Return [X, Y] of the center of cell containing provided text 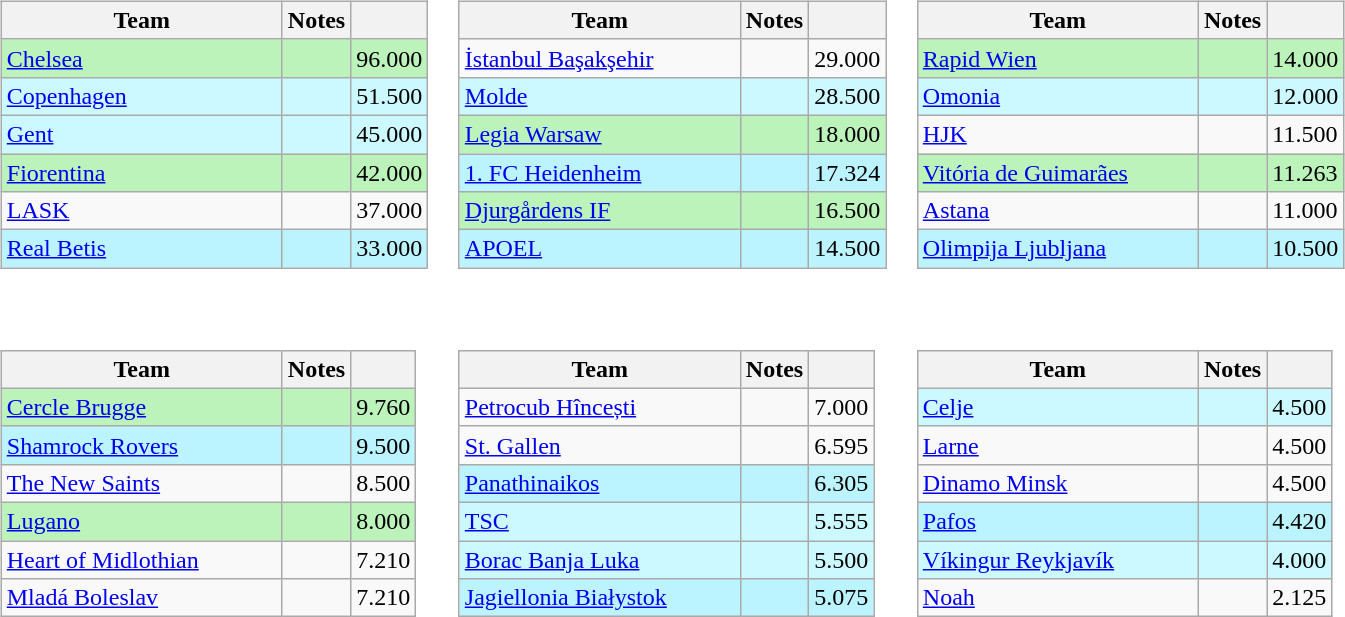
Panathinaikos [600, 483]
33.000 [390, 249]
14.000 [1306, 58]
Astana [1058, 211]
2.125 [1300, 598]
42.000 [390, 173]
17.324 [848, 173]
Lugano [142, 521]
6.305 [842, 483]
Vitória de Guimarães [1058, 173]
Fiorentina [142, 173]
11.263 [1306, 173]
LASK [142, 211]
1. FC Heidenheim [600, 173]
5.555 [842, 521]
Pafos [1058, 521]
9.760 [384, 407]
28.500 [848, 96]
Noah [1058, 598]
Cercle Brugge [142, 407]
Copenhagen [142, 96]
37.000 [390, 211]
Olimpija Ljubljana [1058, 249]
The New Saints [142, 483]
Legia Warsaw [600, 134]
8.500 [384, 483]
18.000 [848, 134]
APOEL [600, 249]
Molde [600, 96]
9.500 [384, 445]
Dinamo Minsk [1058, 483]
TSC [600, 521]
16.500 [848, 211]
45.000 [390, 134]
10.500 [1306, 249]
5.500 [842, 559]
Heart of Midlothian [142, 559]
7.000 [842, 407]
29.000 [848, 58]
4.420 [1300, 521]
96.000 [390, 58]
5.075 [842, 598]
Rapid Wien [1058, 58]
Djurgårdens IF [600, 211]
Gent [142, 134]
St. Gallen [600, 445]
Borac Banja Luka [600, 559]
Jagiellonia Białystok [600, 598]
Omonia [1058, 96]
Shamrock Rovers [142, 445]
Petrocub Hîncești [600, 407]
Celje [1058, 407]
Mladá Boleslav [142, 598]
Víkingur Reykjavík [1058, 559]
6.595 [842, 445]
12.000 [1306, 96]
11.500 [1306, 134]
Real Betis [142, 249]
8.000 [384, 521]
51.500 [390, 96]
HJK [1058, 134]
4.000 [1300, 559]
Chelsea [142, 58]
Larne [1058, 445]
11.000 [1306, 211]
İstanbul Başakşehir [600, 58]
14.500 [848, 249]
